Identify which cell holds the provided text, then report its (x, y) central coordinate. 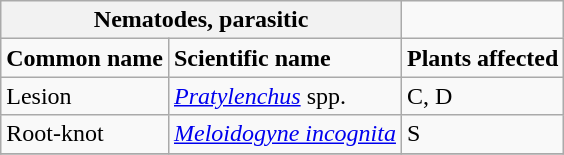
Root-knot (85, 134)
Plants affected (482, 58)
Lesion (85, 96)
Scientific name (284, 58)
C, D (482, 96)
Common name (85, 58)
S (482, 134)
Nematodes, parasitic (202, 20)
Pratylenchus spp. (284, 96)
Meloidogyne incognita (284, 134)
